Detect which cell encompasses the target text, then output its (x, y) center coordinate. 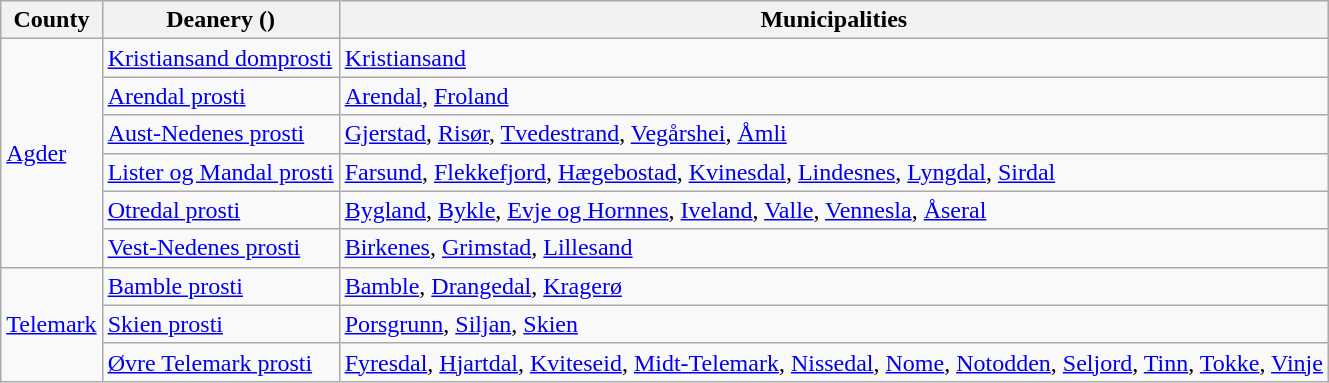
Fyresdal, Hjartdal, Kviteseid, Midt-Telemark, Nissedal, Nome, Notodden, Seljord, Tinn, Tokke, Vinje (834, 362)
Vest-Nedenes prosti (220, 248)
Bygland, Bykle, Evje og Hornnes, Iveland, Valle, Vennesla, Åseral (834, 210)
Bamble prosti (220, 286)
Gjerstad, Risør, Tvedestrand, Vegårshei, Åmli (834, 134)
Kristiansand (834, 58)
Telemark (52, 324)
Aust-Nedenes prosti (220, 134)
Kristiansand domprosti (220, 58)
Birkenes, Grimstad, Lillesand (834, 248)
Deanery () (220, 20)
Øvre Telemark prosti (220, 362)
Bamble, Drangedal, Kragerø (834, 286)
Arendal, Froland (834, 96)
Otredal prosti (220, 210)
Farsund, Flekkefjord, Hægebostad, Kvinesdal, Lindesnes, Lyngdal, Sirdal (834, 172)
Agder (52, 153)
Municipalities (834, 20)
Porsgrunn, Siljan, Skien (834, 324)
Lister og Mandal prosti (220, 172)
County (52, 20)
Skien prosti (220, 324)
Arendal prosti (220, 96)
